Extract the [X, Y] coordinate from the center of the cell holding the provided text.  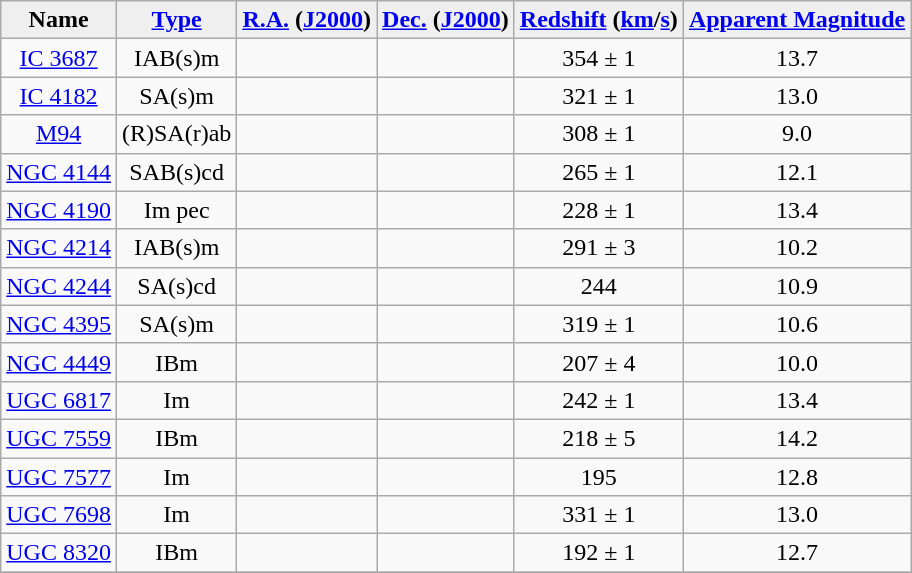
319 ± 1 [598, 324]
228 ± 1 [598, 210]
SA(s)cd [176, 286]
M94 [59, 134]
UGC 8320 [59, 553]
Im pec [176, 210]
Dec. (J2000) [446, 20]
9.0 [796, 134]
12.1 [796, 172]
321 ± 1 [598, 96]
14.2 [796, 438]
Apparent Magnitude [796, 20]
IC 3687 [59, 58]
291 ± 3 [598, 248]
(R)SA(r)ab [176, 134]
IC 4182 [59, 96]
12.8 [796, 477]
NGC 4214 [59, 248]
10.6 [796, 324]
331 ± 1 [598, 515]
10.2 [796, 248]
NGC 4190 [59, 210]
308 ± 1 [598, 134]
354 ± 1 [598, 58]
12.7 [796, 553]
244 [598, 286]
Name [59, 20]
10.0 [796, 362]
UGC 7577 [59, 477]
SAB(s)cd [176, 172]
NGC 4144 [59, 172]
NGC 4449 [59, 362]
UGC 6817 [59, 400]
Redshift (km/s) [598, 20]
195 [598, 477]
NGC 4244 [59, 286]
192 ± 1 [598, 553]
NGC 4395 [59, 324]
207 ± 4 [598, 362]
Type [176, 20]
265 ± 1 [598, 172]
UGC 7698 [59, 515]
10.9 [796, 286]
242 ± 1 [598, 400]
13.7 [796, 58]
218 ± 5 [598, 438]
UGC 7559 [59, 438]
R.A. (J2000) [307, 20]
